Return the (X, Y) coordinate for the center point of the cell that contains the specified text.  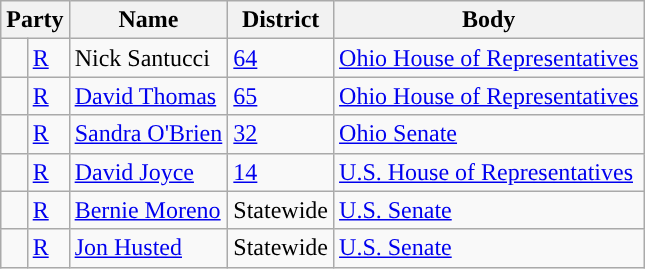
Bernie Moreno (148, 210)
Sandra O'Brien (148, 134)
Name (148, 20)
District (281, 20)
Ohio Senate (489, 134)
64 (281, 58)
Nick Santucci (148, 58)
32 (281, 134)
U.S. House of Representatives (489, 172)
65 (281, 96)
Body (489, 20)
14 (281, 172)
David Joyce (148, 172)
David Thomas (148, 96)
Party (35, 20)
Jon Husted (148, 248)
